Output the (X, Y) coordinate of the center of the cell containing the given text.  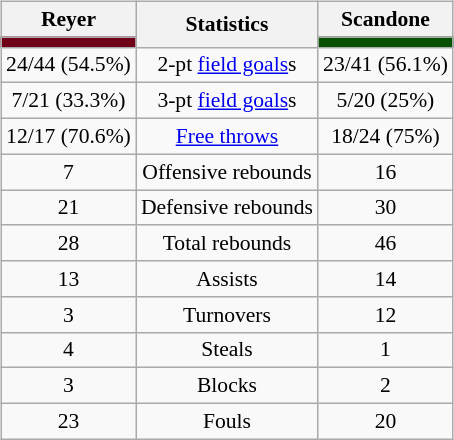
Statistics (227, 24)
7 (68, 172)
4 (68, 350)
3-pt field goalss (227, 101)
Total rebounds (227, 243)
5/20 (25%) (386, 101)
2-pt field goalss (227, 65)
Defensive rebounds (227, 208)
14 (386, 279)
Steals (227, 350)
30 (386, 208)
20 (386, 421)
Scandone (386, 19)
12/17 (70.6%) (68, 136)
Reyer (68, 19)
23 (68, 421)
46 (386, 243)
13 (68, 279)
Turnovers (227, 314)
24/44 (54.5%) (68, 65)
Blocks (227, 386)
Fouls (227, 421)
Assists (227, 279)
28 (68, 243)
1 (386, 350)
Offensive rebounds (227, 172)
12 (386, 314)
18/24 (75%) (386, 136)
7/21 (33.3%) (68, 101)
2 (386, 386)
Free throws (227, 136)
23/41 (56.1%) (386, 65)
21 (68, 208)
16 (386, 172)
